Extract the [X, Y] coordinate from the center of the cell holding the provided text.  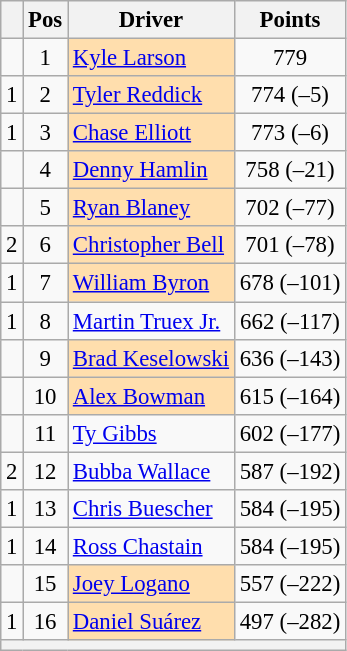
Ty Gibbs [152, 433]
Christopher Bell [152, 245]
5 [46, 208]
Ryan Blaney [152, 208]
Pos [46, 20]
587 (–192) [290, 471]
678 (–101) [290, 283]
774 (–5) [290, 95]
Ross Chastain [152, 546]
557 (–222) [290, 584]
6 [46, 245]
12 [46, 471]
Kyle Larson [152, 58]
11 [46, 433]
4 [46, 170]
16 [46, 621]
9 [46, 358]
15 [46, 584]
Denny Hamlin [152, 170]
Daniel Suárez [152, 621]
8 [46, 321]
Alex Bowman [152, 396]
Tyler Reddick [152, 95]
William Byron [152, 283]
758 (–21) [290, 170]
701 (–78) [290, 245]
13 [46, 509]
636 (–143) [290, 358]
Brad Keselowski [152, 358]
779 [290, 58]
497 (–282) [290, 621]
14 [46, 546]
Chase Elliott [152, 133]
Chris Buescher [152, 509]
Joey Logano [152, 584]
602 (–177) [290, 433]
Points [290, 20]
10 [46, 396]
702 (–77) [290, 208]
3 [46, 133]
662 (–117) [290, 321]
Driver [152, 20]
Martin Truex Jr. [152, 321]
615 (–164) [290, 396]
Bubba Wallace [152, 471]
7 [46, 283]
773 (–6) [290, 133]
